Capture the cell that displays the provided text and extract its (x, y) central coordinate. 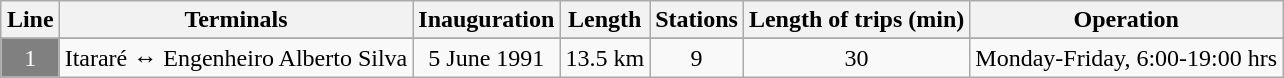
Operation (1126, 20)
30 (856, 58)
Itararé ↔ Engenheiro Alberto Silva (236, 58)
Line (30, 20)
Inauguration (486, 20)
Length of trips (min) (856, 20)
Monday-Friday, 6:00-19:00 hrs (1126, 58)
Terminals (236, 20)
Length (605, 20)
5 June 1991 (486, 58)
Stations (697, 20)
9 (697, 58)
1 (30, 58)
13.5 km (605, 58)
